From the cell containing the given text, extract its center point as [X, Y] coordinate. 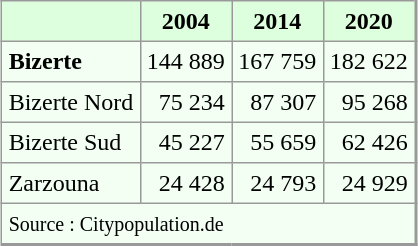
167 759 [278, 61]
Source : Citypopulation.de [208, 224]
24 428 [186, 183]
95 268 [369, 102]
144 889 [186, 61]
2004 [186, 21]
182 622 [369, 61]
24 929 [369, 183]
Bizerte Sud [71, 142]
55 659 [278, 142]
2014 [278, 21]
Bizerte [71, 61]
75 234 [186, 102]
Bizerte Nord [71, 102]
2020 [369, 21]
45 227 [186, 142]
62 426 [369, 142]
Zarzouna [71, 183]
87 307 [278, 102]
24 793 [278, 183]
